From the cell containing the given text, extract its center point as [x, y] coordinate. 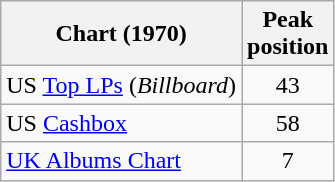
7 [288, 161]
UK Albums Chart [122, 161]
US Cashbox [122, 123]
43 [288, 85]
58 [288, 123]
Peakposition [288, 34]
Chart (1970) [122, 34]
US Top LPs (Billboard) [122, 85]
